From the cell containing the given text, extract its center point as (X, Y) coordinate. 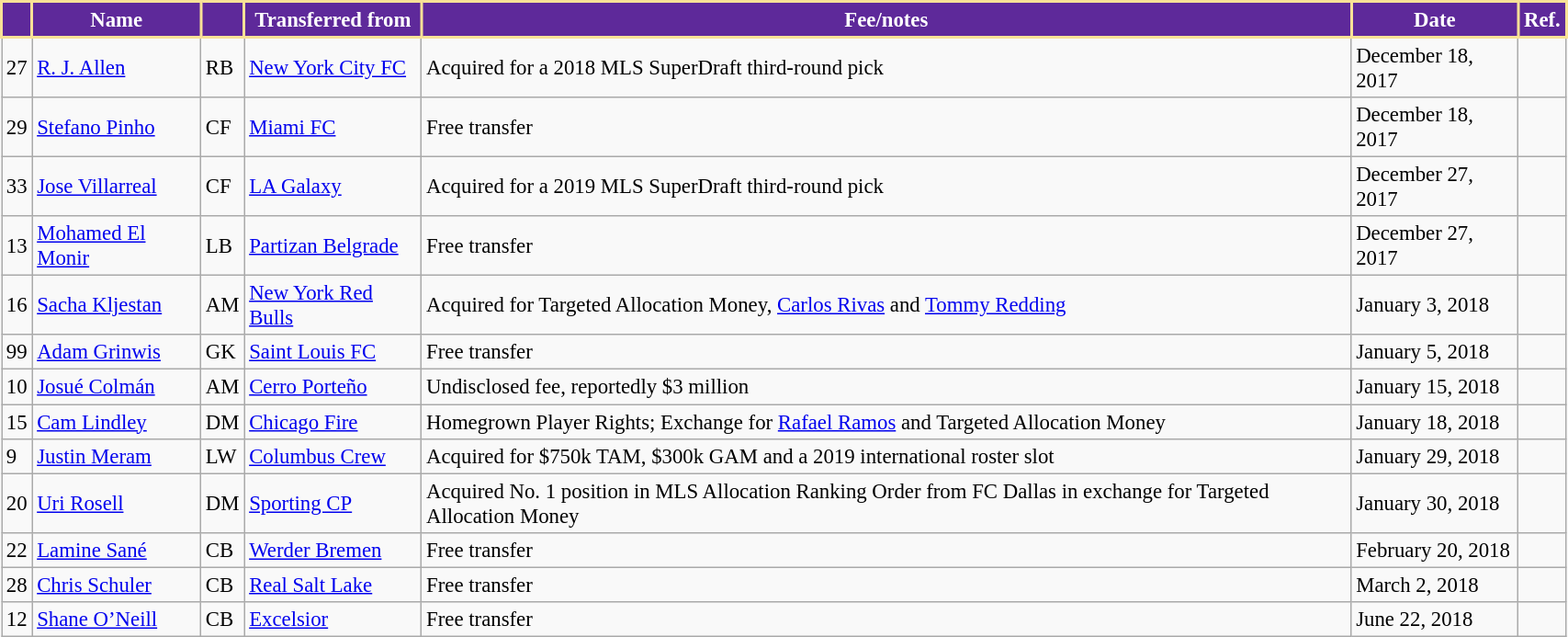
March 2, 2018 (1435, 585)
Uri Rosell (117, 504)
12 (17, 620)
Stefano Pinho (117, 127)
Josué Colmán (117, 387)
LA Galaxy (333, 188)
January 5, 2018 (1435, 352)
Acquired for $750k TAM, $300k GAM and a 2019 international roster slot (886, 456)
22 (17, 550)
Lamine Sané (117, 550)
GK (222, 352)
29 (17, 127)
Chris Schuler (117, 585)
Saint Louis FC (333, 352)
LW (222, 456)
Acquired for a 2019 MLS SuperDraft third-round pick (886, 188)
Shane O’Neill (117, 620)
January 30, 2018 (1435, 504)
Sporting CP (333, 504)
Date (1435, 20)
10 (17, 387)
16 (17, 305)
Sacha Kljestan (117, 305)
9 (17, 456)
Ref. (1542, 20)
Real Salt Lake (333, 585)
January 15, 2018 (1435, 387)
Acquired for Targeted Allocation Money, Carlos Rivas and Tommy Redding (886, 305)
RB (222, 68)
Mohamed El Monir (117, 246)
January 18, 2018 (1435, 422)
Jose Villarreal (117, 188)
January 29, 2018 (1435, 456)
Cerro Porteño (333, 387)
February 20, 2018 (1435, 550)
15 (17, 422)
Cam Lindley (117, 422)
R. J. Allen (117, 68)
Undisclosed fee, reportedly $3 million (886, 387)
27 (17, 68)
Acquired No. 1 position in MLS Allocation Ranking Order from FC Dallas in exchange for Targeted Allocation Money (886, 504)
Adam Grinwis (117, 352)
Transferred from (333, 20)
Partizan Belgrade (333, 246)
June 22, 2018 (1435, 620)
20 (17, 504)
Excelsior (333, 620)
Fee/notes (886, 20)
Columbus Crew (333, 456)
LB (222, 246)
New York City FC (333, 68)
99 (17, 352)
Miami FC (333, 127)
Werder Bremen (333, 550)
Justin Meram (117, 456)
Acquired for a 2018 MLS SuperDraft third-round pick (886, 68)
January 3, 2018 (1435, 305)
Homegrown Player Rights; Exchange for Rafael Ramos and Targeted Allocation Money (886, 422)
28 (17, 585)
33 (17, 188)
New York Red Bulls (333, 305)
Chicago Fire (333, 422)
Name (117, 20)
13 (17, 246)
